Return the (x, y) coordinate for the center point of the cell that contains the specified text.  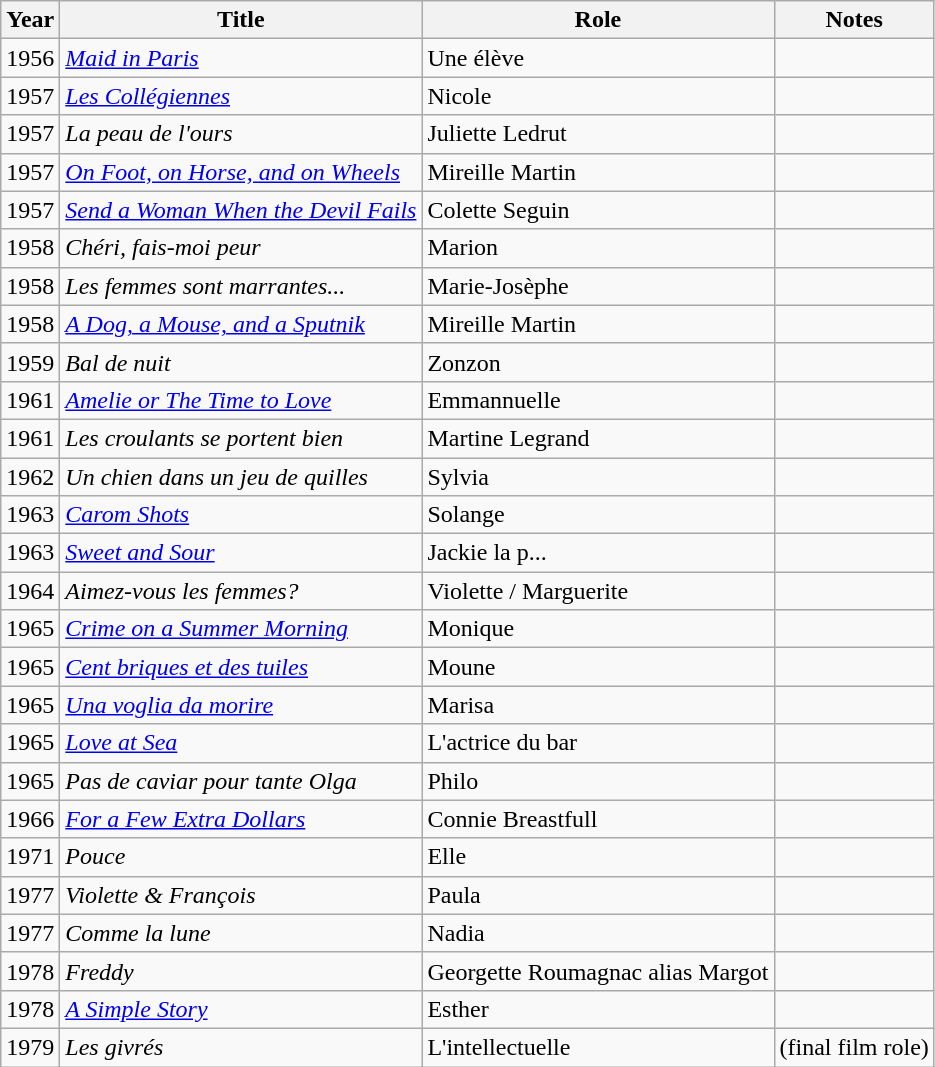
Year (30, 20)
Nicole (598, 96)
Sylvia (598, 477)
Esther (598, 1009)
Zonzon (598, 362)
Title (241, 20)
1979 (30, 1047)
1956 (30, 58)
L'actrice du bar (598, 743)
Send a Woman When the Devil Fails (241, 210)
Marion (598, 248)
Violette / Marguerite (598, 591)
Crime on a Summer Morning (241, 629)
Comme la lune (241, 933)
Pas de caviar pour tante Olga (241, 781)
Freddy (241, 971)
(final film role) (854, 1047)
Bal de nuit (241, 362)
Violette & François (241, 895)
Sweet and Sour (241, 553)
1971 (30, 857)
Monique (598, 629)
Georgette Roumagnac alias Margot (598, 971)
Marie-Josèphe (598, 286)
On Foot, on Horse, and on Wheels (241, 172)
Notes (854, 20)
Les givrés (241, 1047)
Nadia (598, 933)
Maid in Paris (241, 58)
Cent briques et des tuiles (241, 667)
1959 (30, 362)
La peau de l'ours (241, 134)
Les Collégiennes (241, 96)
Love at Sea (241, 743)
Una voglia da morire (241, 705)
Pouce (241, 857)
Juliette Ledrut (598, 134)
Carom Shots (241, 515)
A Simple Story (241, 1009)
Martine Legrand (598, 438)
Role (598, 20)
Un chien dans un jeu de quilles (241, 477)
1966 (30, 819)
Paula (598, 895)
For a Few Extra Dollars (241, 819)
Emmannuelle (598, 400)
Moune (598, 667)
Colette Seguin (598, 210)
Marisa (598, 705)
Solange (598, 515)
Elle (598, 857)
Aimez-vous les femmes? (241, 591)
L'intellectuelle (598, 1047)
Une élève (598, 58)
Chéri, fais-moi peur (241, 248)
Connie Breastfull (598, 819)
Les femmes sont marrantes... (241, 286)
Amelie or The Time to Love (241, 400)
A Dog, a Mouse, and a Sputnik (241, 324)
Les croulants se portent bien (241, 438)
Philo (598, 781)
Jackie la p... (598, 553)
1964 (30, 591)
1962 (30, 477)
